Find where the given text appears and provide that cell's center as (x, y) coordinate. 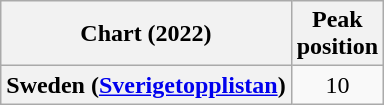
Peakposition (337, 34)
Chart (2022) (146, 34)
Sweden (Sverigetopplistan) (146, 85)
10 (337, 85)
